Search for the cell housing the specified text and yield its (X, Y) center coordinate. 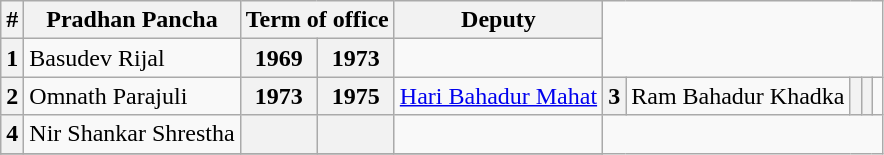
# (12, 20)
4 (12, 134)
Ram Bahadur Khadka (738, 96)
Nir Shankar Shrestha (132, 134)
Pradhan Pancha (132, 20)
1 (12, 58)
Deputy (498, 20)
2 (12, 96)
Term of office (317, 20)
Hari Bahadur Mahat (498, 96)
Omnath Parajuli (132, 96)
Basudev Rijal (132, 58)
1969 (278, 58)
3 (614, 96)
1975 (356, 96)
